Find where the given text appears and provide that cell's center as (x, y) coordinate. 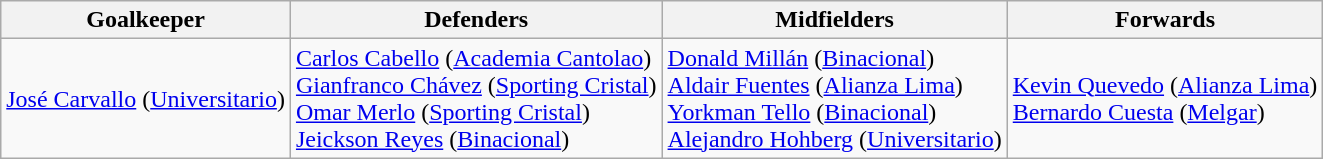
Donald Millán (Binacional) Aldair Fuentes (Alianza Lima) Yorkman Tello (Binacional) Alejandro Hohberg (Universitario) (834, 98)
Kevin Quevedo (Alianza Lima) Bernardo Cuesta (Melgar) (1165, 98)
Carlos Cabello (Academia Cantolao) Gianfranco Chávez (Sporting Cristal) Omar Merlo (Sporting Cristal) Jeickson Reyes (Binacional) (476, 98)
Forwards (1165, 20)
José Carvallo (Universitario) (146, 98)
Goalkeeper (146, 20)
Midfielders (834, 20)
Defenders (476, 20)
